Search for the cell housing the specified text and yield its [x, y] center coordinate. 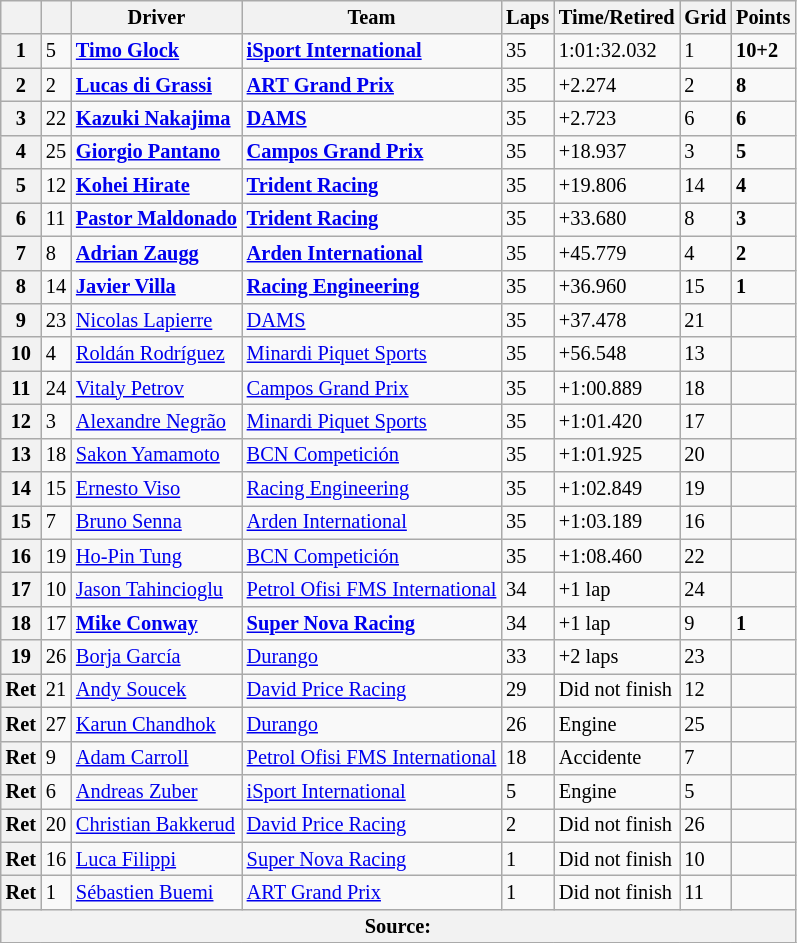
+33.680 [617, 219]
+2.723 [617, 118]
1:01:32.032 [617, 51]
Giorgio Pantano [156, 152]
+1:00.889 [617, 388]
Andy Soucek [156, 690]
Source: [398, 926]
+2.274 [617, 85]
10+2 [763, 51]
33 [528, 657]
Pastor Maldonado [156, 219]
Accidente [617, 758]
29 [528, 690]
Mike Conway [156, 623]
Sébastien Buemi [156, 892]
+1:03.189 [617, 522]
Time/Retired [617, 17]
Adrian Zaugg [156, 253]
+36.960 [617, 287]
Timo Glock [156, 51]
Jason Tahincioglu [156, 589]
Nicolas Lapierre [156, 320]
+1:02.849 [617, 489]
+2 laps [617, 657]
Adam Carroll [156, 758]
+56.548 [617, 354]
27 [56, 724]
Bruno Senna [156, 522]
Kohei Hirate [156, 186]
Luca Filippi [156, 859]
+1:01.925 [617, 455]
Points [763, 17]
Laps [528, 17]
Kazuki Nakajima [156, 118]
Javier Villa [156, 287]
+37.478 [617, 320]
Borja García [156, 657]
Ernesto Viso [156, 489]
Grid [706, 17]
Roldán Rodríguez [156, 354]
Alexandre Negrão [156, 421]
+45.779 [617, 253]
Team [372, 17]
Andreas Zuber [156, 791]
+18.937 [617, 152]
+1:08.460 [617, 556]
Lucas di Grassi [156, 85]
Karun Chandhok [156, 724]
Sakon Yamamoto [156, 455]
+1:01.420 [617, 421]
+19.806 [617, 186]
Christian Bakkerud [156, 825]
Vitaly Petrov [156, 388]
Ho-Pin Tung [156, 556]
Driver [156, 17]
